From the cell containing the given text, extract its center point as (X, Y) coordinate. 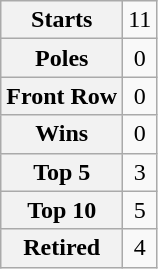
Front Row (62, 96)
5 (140, 210)
Top 10 (62, 210)
Retired (62, 248)
Poles (62, 58)
11 (140, 20)
Top 5 (62, 172)
Starts (62, 20)
4 (140, 248)
Wins (62, 134)
3 (140, 172)
